Pinpoint the cell where the given text exists, returning its [X, Y] midpoint coordinate. 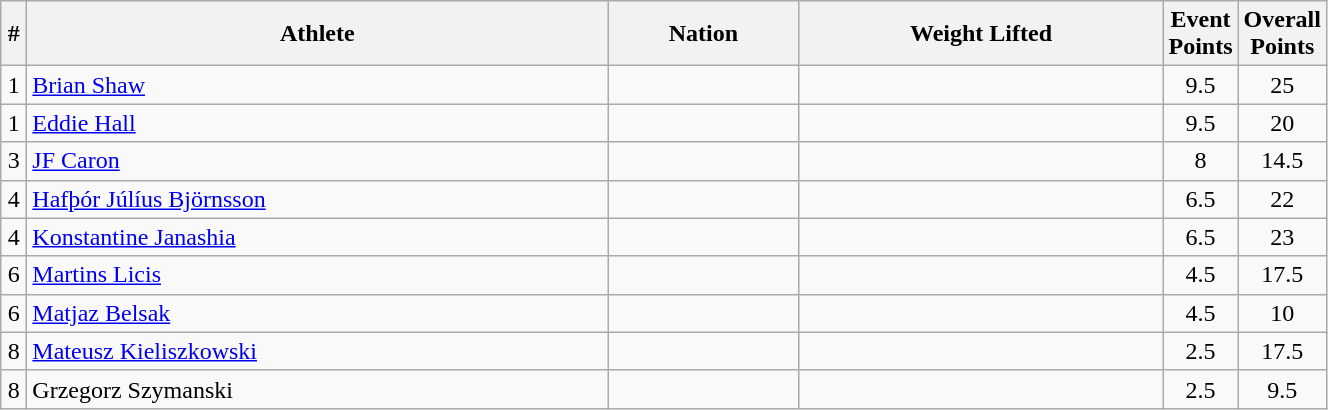
Martins Licis [318, 275]
22 [1282, 199]
Mateusz Kieliszkowski [318, 351]
# [14, 34]
14.5 [1282, 161]
Matjaz Belsak [318, 313]
Hafþór Júlíus Björnsson [318, 199]
3 [14, 161]
Grzegorz Szymanski [318, 389]
Nation [704, 34]
20 [1282, 123]
10 [1282, 313]
Event Points [1200, 34]
23 [1282, 237]
JF Caron [318, 161]
Brian Shaw [318, 85]
Athlete [318, 34]
Weight Lifted [981, 34]
Konstantine Janashia [318, 237]
Eddie Hall [318, 123]
Overall Points [1282, 34]
25 [1282, 85]
